Extract the [x, y] coordinate from the center of the cell holding the provided text.  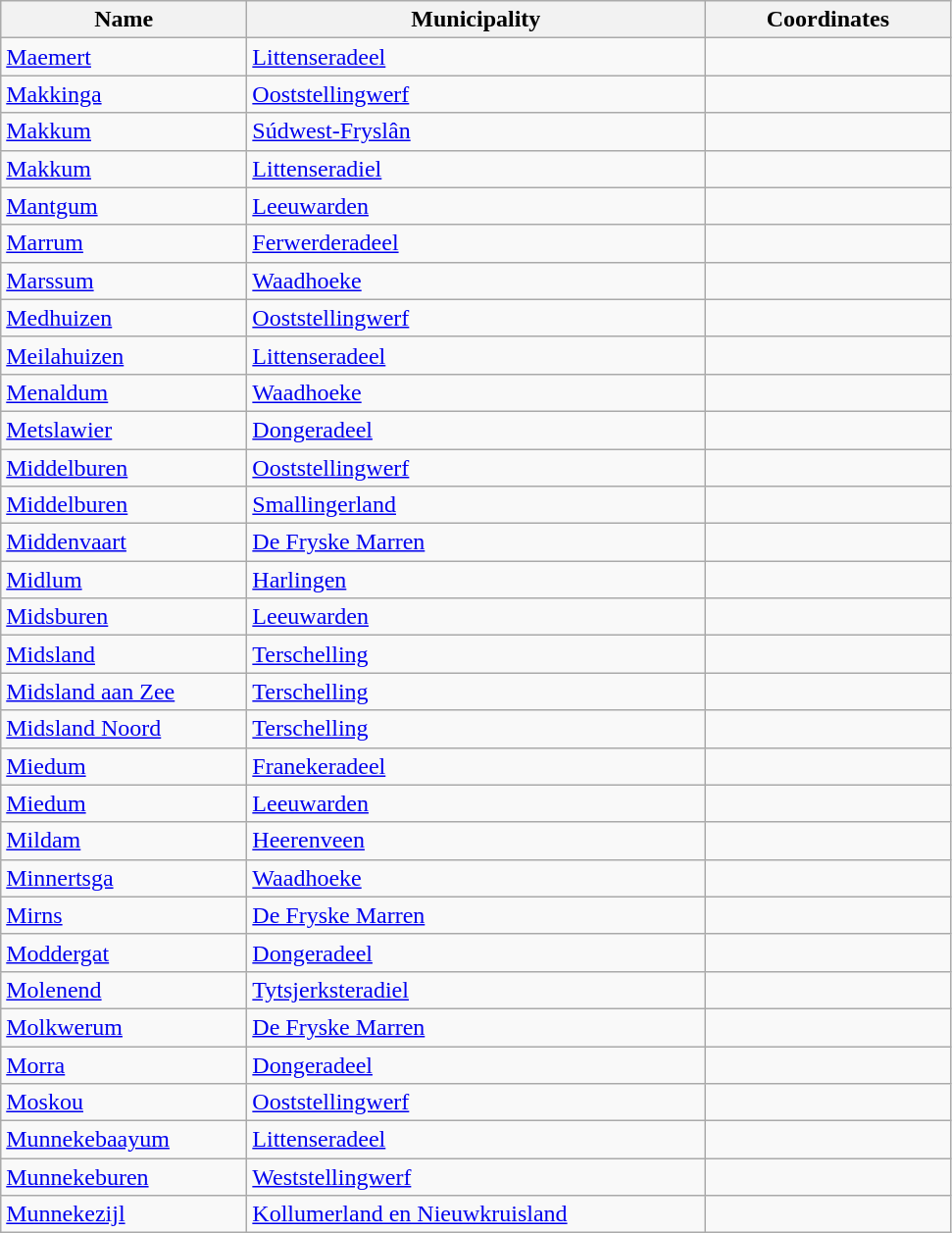
Mildam [124, 841]
Súdwest-Fryslân [476, 131]
Littenseradiel [476, 169]
Munnekebaayum [124, 1140]
Municipality [476, 20]
Franekeradeel [476, 766]
Minnertsga [124, 878]
Name [124, 20]
Maemert [124, 57]
Midsland [124, 654]
Medhuizen [124, 318]
Morra [124, 1064]
Marssum [124, 281]
Marrum [124, 243]
Heerenveen [476, 841]
Moskou [124, 1103]
Midsburen [124, 617]
Coordinates [827, 20]
Smallingerland [476, 505]
Weststellingwerf [476, 1177]
Midlum [124, 580]
Kollumerland en Nieuwkruisland [476, 1214]
Middenvaart [124, 542]
Moddergat [124, 952]
Meilahuizen [124, 355]
Midsland Noord [124, 729]
Metslawier [124, 430]
Menaldum [124, 392]
Mantgum [124, 206]
Midsland aan Zee [124, 692]
Munnekezijl [124, 1214]
Tytsjerksteradiel [476, 990]
Makkinga [124, 94]
Ferwerderadeel [476, 243]
Mirns [124, 915]
Munnekeburen [124, 1177]
Harlingen [476, 580]
Molenend [124, 990]
Molkwerum [124, 1027]
